Scan for the cell matching the given text and deliver its (x, y) coordinate at center. 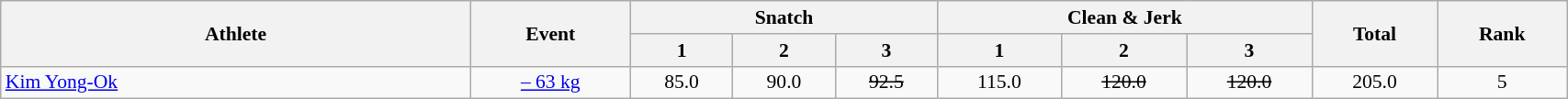
Rank (1503, 33)
5 (1503, 82)
115.0 (999, 82)
– 63 kg (550, 82)
Event (550, 33)
85.0 (682, 82)
Clean & Jerk (1125, 17)
205.0 (1374, 82)
92.5 (886, 82)
90.0 (784, 82)
Total (1374, 33)
Athlete (235, 33)
Snatch (784, 17)
Kim Yong-Ok (235, 82)
